Capture the cell that displays the provided text and extract its (X, Y) central coordinate. 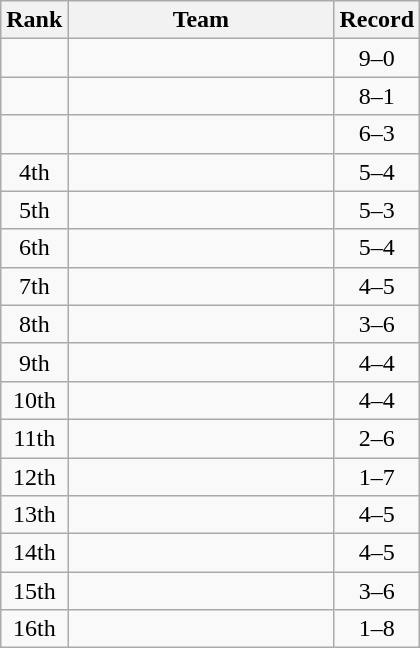
Record (377, 20)
1–8 (377, 629)
4th (34, 172)
10th (34, 400)
8–1 (377, 96)
2–6 (377, 438)
9th (34, 362)
Team (201, 20)
15th (34, 591)
16th (34, 629)
14th (34, 553)
6–3 (377, 134)
5th (34, 210)
13th (34, 515)
1–7 (377, 477)
11th (34, 438)
8th (34, 324)
Rank (34, 20)
9–0 (377, 58)
5–3 (377, 210)
12th (34, 477)
7th (34, 286)
6th (34, 248)
